Identify which cell holds the provided text, then report its (X, Y) central coordinate. 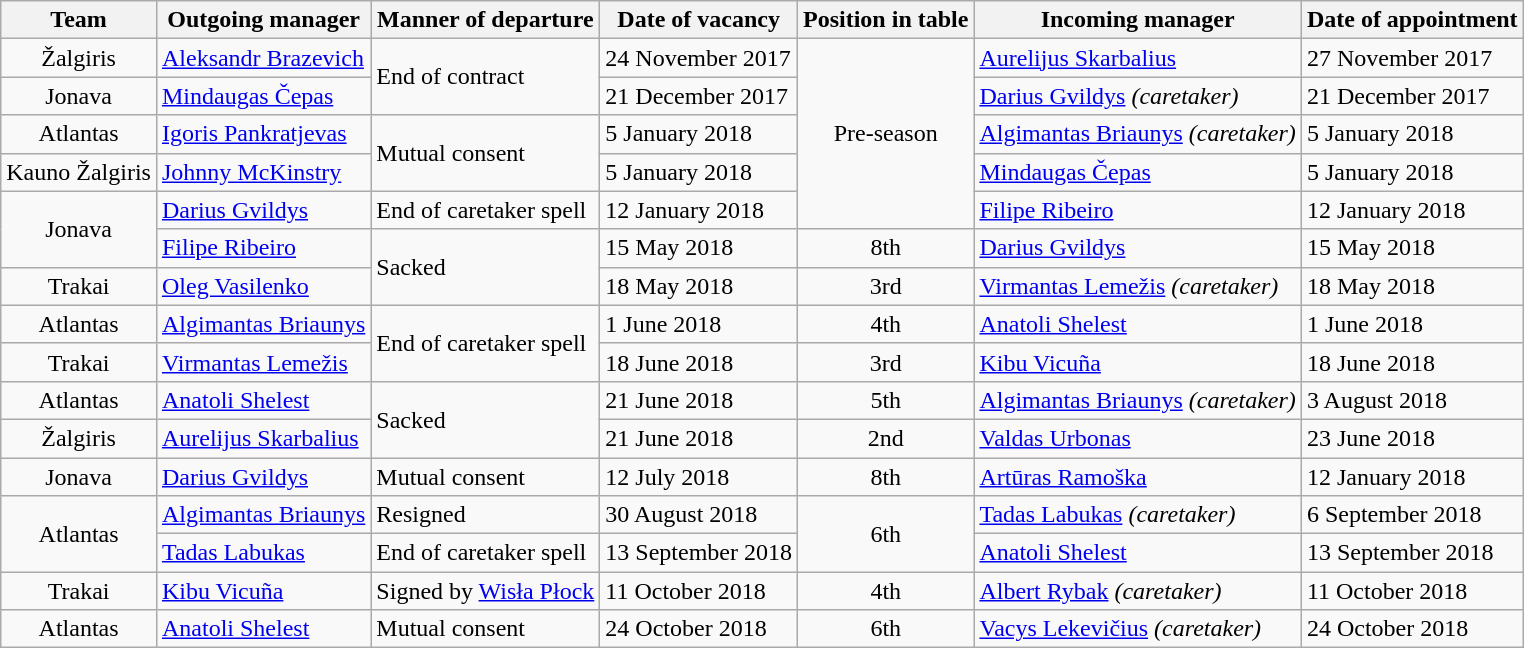
Resigned (486, 515)
Albert Rybak (caretaker) (1138, 591)
Tadas Labukas (263, 553)
Pre-season (886, 134)
Date of vacancy (699, 20)
24 November 2017 (699, 58)
3 August 2018 (1412, 400)
Virmantas Lemežis (263, 362)
Date of appointment (1412, 20)
Signed by Wisła Płock (486, 591)
Position in table (886, 20)
Aleksandr Brazevich (263, 58)
Igoris Pankratjevas (263, 134)
Virmantas Lemežis (caretaker) (1138, 286)
Vacys Lekevičius (caretaker) (1138, 629)
Outgoing manager (263, 20)
Oleg Vasilenko (263, 286)
27 November 2017 (1412, 58)
Artūras Ramoška (1138, 477)
2nd (886, 438)
30 August 2018 (699, 515)
6 September 2018 (1412, 515)
5th (886, 400)
End of contract (486, 77)
Darius Gvildys (caretaker) (1138, 96)
Johnny McKinstry (263, 172)
Manner of departure (486, 20)
Incoming manager (1138, 20)
Valdas Urbonas (1138, 438)
12 July 2018 (699, 477)
Team (79, 20)
23 June 2018 (1412, 438)
Kauno Žalgiris (79, 172)
Tadas Labukas (caretaker) (1138, 515)
